Detect which cell encompasses the target text, then output its [X, Y] center coordinate. 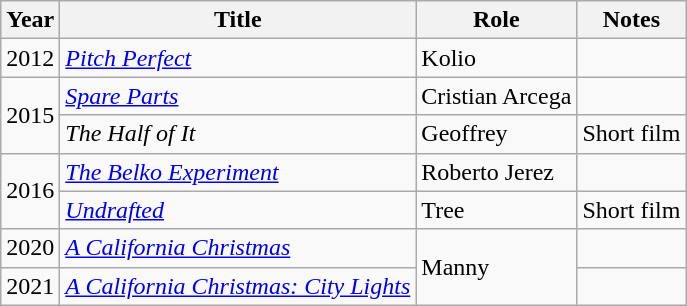
2015 [30, 115]
Tree [496, 210]
Role [496, 20]
The Half of It [238, 134]
Pitch Perfect [238, 58]
Geoffrey [496, 134]
A California Christmas: City Lights [238, 286]
Kolio [496, 58]
Notes [632, 20]
2020 [30, 248]
Roberto Jerez [496, 172]
Undrafted [238, 210]
Spare Parts [238, 96]
2016 [30, 191]
A California Christmas [238, 248]
2012 [30, 58]
Manny [496, 267]
The Belko Experiment [238, 172]
Cristian Arcega [496, 96]
2021 [30, 286]
Title [238, 20]
Year [30, 20]
